Determine the [X, Y] coordinate at the center of the cell enclosing the given text.  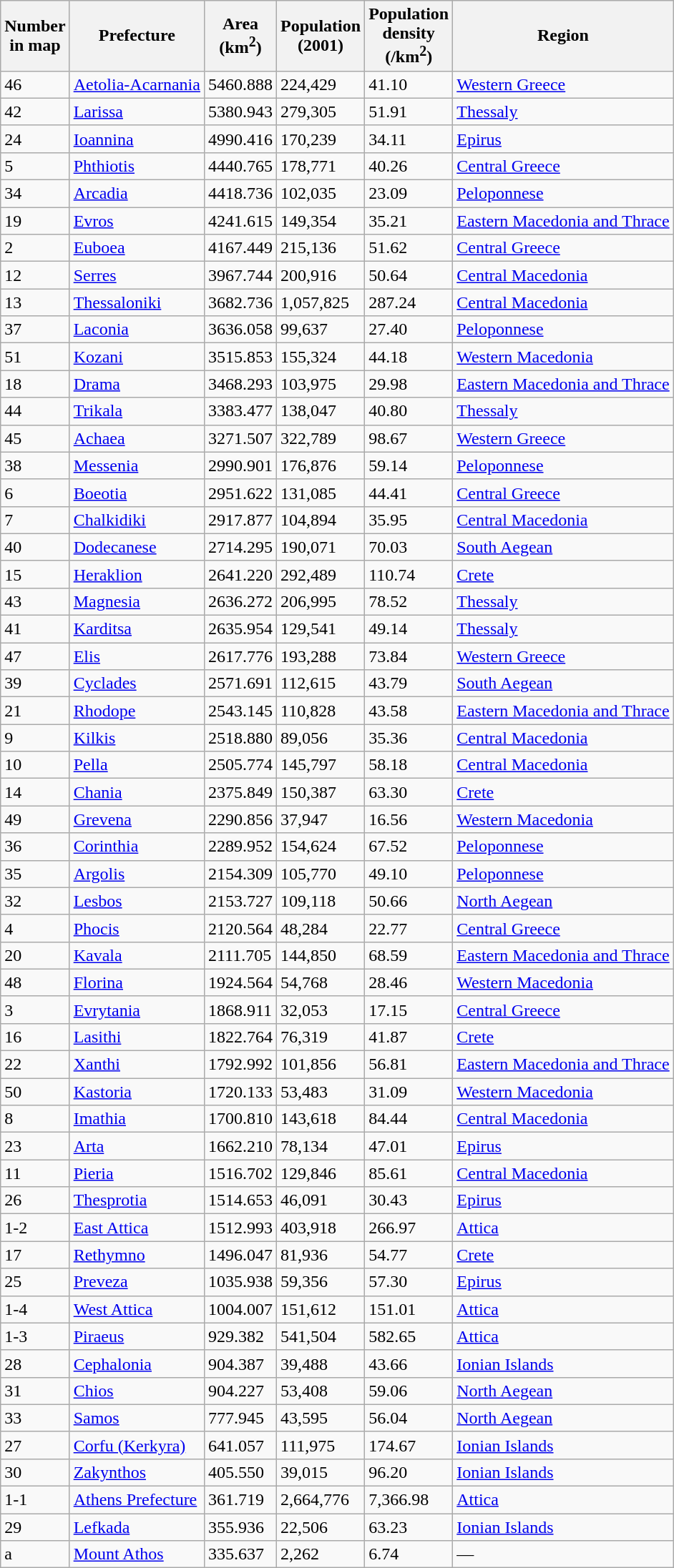
Ioannina [137, 139]
103,975 [321, 384]
24 [35, 139]
Kilkis [137, 738]
Prefecture [137, 36]
41.10 [409, 84]
89,056 [321, 738]
Populationdensity(/km2) [409, 36]
1822.764 [240, 1037]
59.06 [409, 1391]
63.23 [409, 1527]
42 [35, 112]
43 [35, 601]
Lasithi [137, 1037]
Aetolia-Acarnania [137, 84]
7 [35, 520]
2635.954 [240, 629]
Boeotia [137, 493]
Xanthi [137, 1065]
3682.736 [240, 302]
Argolis [137, 874]
403,918 [321, 1228]
59.14 [409, 465]
5460.888 [240, 84]
17 [35, 1255]
Population(2001) [321, 36]
29.98 [409, 384]
Achaea [137, 438]
3468.293 [240, 384]
27 [35, 1445]
904.227 [240, 1391]
129,846 [321, 1173]
1-2 [35, 1228]
23.09 [409, 194]
Kavala [137, 955]
35.95 [409, 520]
Phthiotis [137, 166]
4418.736 [240, 194]
Evrytania [137, 1010]
224,429 [321, 84]
16.56 [409, 819]
41.87 [409, 1037]
111,975 [321, 1445]
84.44 [409, 1119]
16 [35, 1037]
Evros [137, 221]
78.52 [409, 601]
4 [35, 928]
46 [35, 84]
112,615 [321, 684]
54,768 [321, 982]
West Attica [137, 1309]
56.04 [409, 1418]
3636.058 [240, 330]
322,789 [321, 438]
67.52 [409, 847]
Kastoria [137, 1092]
39 [35, 684]
Karditsa [137, 629]
2714.295 [240, 547]
47 [35, 656]
22.77 [409, 928]
1-4 [35, 1309]
31 [35, 1391]
1924.564 [240, 982]
200,916 [321, 275]
27.40 [409, 330]
2289.952 [240, 847]
904.387 [240, 1364]
3515.853 [240, 357]
Chios [137, 1391]
145,797 [321, 765]
58.18 [409, 765]
170,239 [321, 139]
— [563, 1554]
2641.220 [240, 574]
2951.622 [240, 493]
Area(km2) [240, 36]
51 [35, 357]
279,305 [321, 112]
1512.993 [240, 1228]
43.79 [409, 684]
Rhodope [137, 711]
48,284 [321, 928]
53,408 [321, 1391]
25 [35, 1282]
43.66 [409, 1364]
Preveza [137, 1282]
76,319 [321, 1037]
26 [35, 1200]
361.719 [240, 1500]
2,664,776 [321, 1500]
57.30 [409, 1282]
193,288 [321, 656]
2617.776 [240, 656]
Drama [137, 384]
28 [35, 1364]
54.77 [409, 1255]
1868.911 [240, 1010]
Laconia [137, 330]
Cyclades [137, 684]
3 [35, 1010]
34.11 [409, 139]
73.84 [409, 656]
7,366.98 [409, 1500]
6 [35, 493]
292,489 [321, 574]
541,504 [321, 1336]
1516.702 [240, 1173]
30.43 [409, 1200]
Corfu (Kerkyra) [137, 1445]
78,134 [321, 1146]
22,506 [321, 1527]
641.057 [240, 1445]
East Attica [137, 1228]
5 [35, 166]
Florina [137, 982]
68.59 [409, 955]
41 [35, 629]
2,262 [321, 1554]
1662.210 [240, 1146]
Imathia [137, 1119]
2120.564 [240, 928]
37,947 [321, 819]
129,541 [321, 629]
35.21 [409, 221]
138,047 [321, 411]
101,856 [321, 1065]
2154.309 [240, 874]
105,770 [321, 874]
2290.856 [240, 819]
1792.992 [240, 1065]
2111.705 [240, 955]
14 [35, 792]
Dodecanese [137, 547]
Magnesia [137, 601]
2153.727 [240, 901]
2 [35, 248]
5380.943 [240, 112]
13 [35, 302]
44 [35, 411]
929.382 [240, 1336]
Thessaloniki [137, 302]
Cephalonia [137, 1364]
Lefkada [137, 1527]
51.62 [409, 248]
Euboea [137, 248]
50.66 [409, 901]
Phocis [137, 928]
405.550 [240, 1472]
34 [35, 194]
Rethymno [137, 1255]
3967.744 [240, 275]
1,057,825 [321, 302]
355.936 [240, 1527]
39,488 [321, 1364]
32 [35, 901]
43.58 [409, 711]
38 [35, 465]
149,354 [321, 221]
12 [35, 275]
51.91 [409, 112]
109,118 [321, 901]
36 [35, 847]
335.637 [240, 1554]
Zakynthos [137, 1472]
2917.877 [240, 520]
29 [35, 1527]
Piraeus [137, 1336]
22 [35, 1065]
174.67 [409, 1445]
178,771 [321, 166]
Region [563, 36]
131,085 [321, 493]
9 [35, 738]
4167.449 [240, 248]
Arcadia [137, 194]
1-3 [35, 1336]
4241.615 [240, 221]
1035.938 [240, 1282]
15 [35, 574]
155,324 [321, 357]
Thesprotia [137, 1200]
Mount Athos [137, 1554]
266.97 [409, 1228]
43,595 [321, 1418]
46,091 [321, 1200]
206,995 [321, 601]
33 [35, 1418]
44.41 [409, 493]
17.15 [409, 1010]
40 [35, 547]
2543.145 [240, 711]
110,828 [321, 711]
59,356 [321, 1282]
Samos [137, 1418]
6.74 [409, 1554]
1004.007 [240, 1309]
151.01 [409, 1309]
99,637 [321, 330]
1514.653 [240, 1200]
Lesbos [137, 901]
70.03 [409, 547]
85.61 [409, 1173]
47.01 [409, 1146]
110.74 [409, 574]
49.14 [409, 629]
1-1 [35, 1500]
Chania [137, 792]
Larissa [137, 112]
a [35, 1554]
31.09 [409, 1092]
2518.880 [240, 738]
Heraklion [137, 574]
96.20 [409, 1472]
Arta [137, 1146]
39,015 [321, 1472]
23 [35, 1146]
Athens Prefecture [137, 1500]
Messenia [137, 465]
144,850 [321, 955]
Numberin map [35, 36]
53,483 [321, 1092]
215,136 [321, 248]
3271.507 [240, 438]
1700.810 [240, 1119]
Pieria [137, 1173]
30 [35, 1472]
49.10 [409, 874]
190,071 [321, 547]
2636.272 [240, 601]
48 [35, 982]
50 [35, 1092]
56.81 [409, 1065]
10 [35, 765]
Kozani [137, 357]
104,894 [321, 520]
Elis [137, 656]
4440.765 [240, 166]
2505.774 [240, 765]
21 [35, 711]
Grevena [137, 819]
8 [35, 1119]
582.65 [409, 1336]
143,618 [321, 1119]
40.26 [409, 166]
Chalkidiki [137, 520]
Serres [137, 275]
20 [35, 955]
81,936 [321, 1255]
2990.901 [240, 465]
1496.047 [240, 1255]
28.46 [409, 982]
287.24 [409, 302]
Corinthia [137, 847]
176,876 [321, 465]
3383.477 [240, 411]
35.36 [409, 738]
1720.133 [240, 1092]
4990.416 [240, 139]
102,035 [321, 194]
50.64 [409, 275]
2571.691 [240, 684]
32,053 [321, 1010]
37 [35, 330]
154,624 [321, 847]
18 [35, 384]
40.80 [409, 411]
151,612 [321, 1309]
19 [35, 221]
11 [35, 1173]
63.30 [409, 792]
150,387 [321, 792]
45 [35, 438]
2375.849 [240, 792]
98.67 [409, 438]
Trikala [137, 411]
777.945 [240, 1418]
35 [35, 874]
49 [35, 819]
Pella [137, 765]
44.18 [409, 357]
